Return [x, y] of the center of cell containing provided text 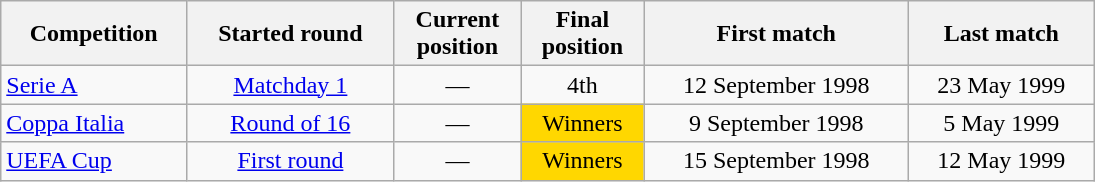
Round of 16 [291, 123]
Matchday 1 [291, 85]
4th [583, 85]
Last match [1001, 34]
UEFA Cup [94, 161]
9 September 1998 [776, 123]
23 May 1999 [1001, 85]
Coppa Italia [94, 123]
Serie A [94, 85]
First match [776, 34]
Started round [291, 34]
First round [291, 161]
15 September 1998 [776, 161]
Final position [583, 34]
12 May 1999 [1001, 161]
Current position [457, 34]
5 May 1999 [1001, 123]
12 September 1998 [776, 85]
Competition [94, 34]
